From the cell containing the given text, extract its center point as [x, y] coordinate. 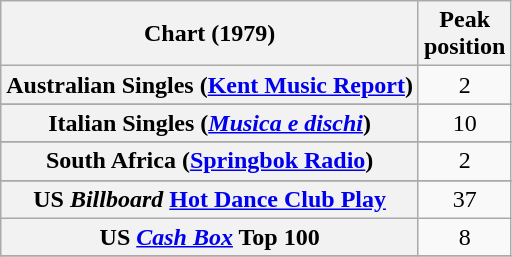
US Cash Box Top 100 [210, 237]
Australian Singles (Kent Music Report) [210, 85]
37 [464, 199]
South Africa (Springbok Radio) [210, 161]
Chart (1979) [210, 34]
Italian Singles (Musica e dischi) [210, 123]
8 [464, 237]
US Billboard Hot Dance Club Play [210, 199]
10 [464, 123]
Peakposition [464, 34]
